Scan for the cell matching the given text and deliver its (x, y) coordinate at center. 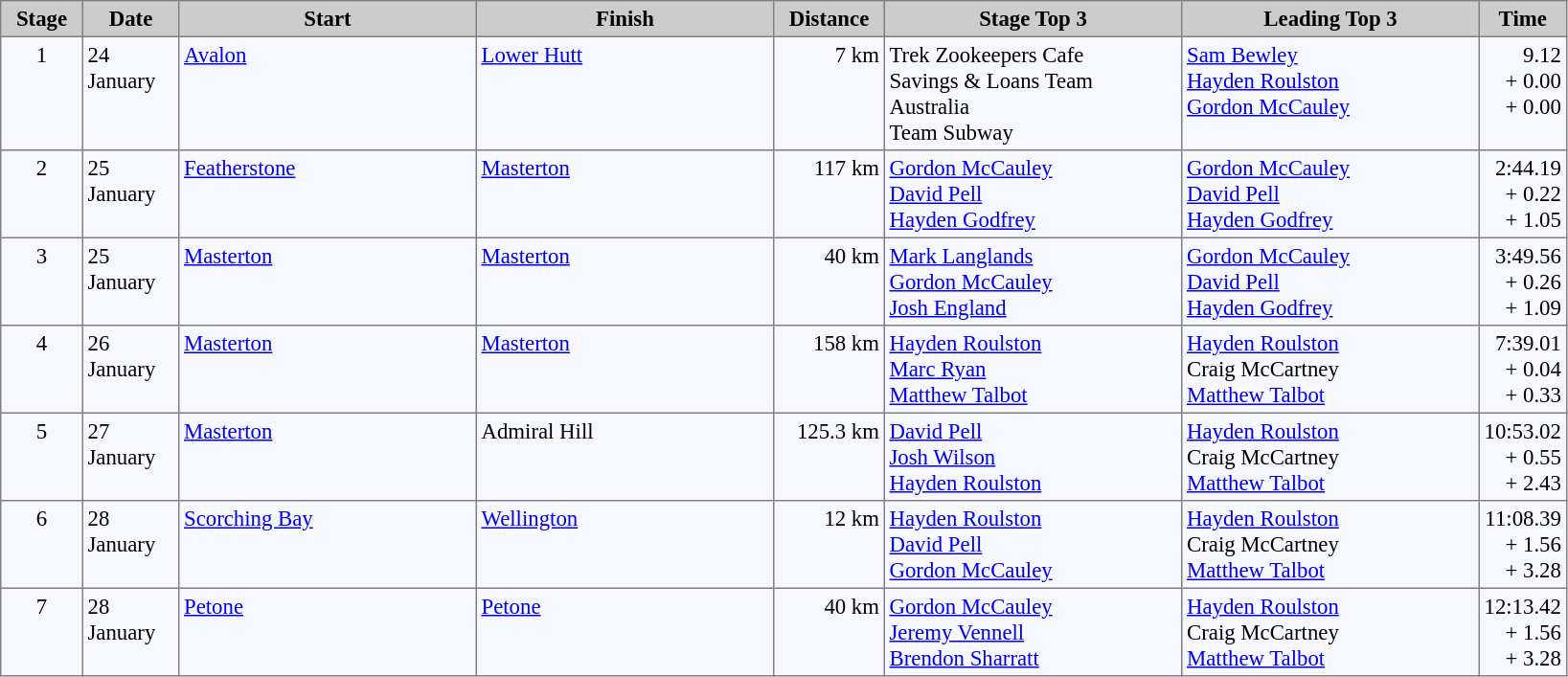
3 (42, 282)
6 (42, 545)
Date (130, 19)
2 (42, 194)
Hayden Roulston David Pell Gordon McCauley (1033, 545)
Time (1523, 19)
Scorching Bay (328, 545)
Sam Bewley Hayden Roulston Gordon McCauley (1330, 93)
117 km (829, 194)
Hayden Roulston Marc Ryan Matthew Talbot (1033, 370)
Mark Langlands Gordon McCauley Josh England (1033, 282)
11:08.39 + 1.56 + 3.28 (1523, 545)
27 January (130, 457)
David Pell Josh Wilson Hayden Roulston (1033, 457)
12 km (829, 545)
Admiral Hill (625, 457)
Featherstone (328, 194)
Trek Zookeepers Cafe Savings & Loans Team Australia Team Subway (1033, 93)
158 km (829, 370)
Leading Top 3 (1330, 19)
7 (42, 632)
7:39.01 + 0.04 + 0.33 (1523, 370)
Distance (829, 19)
5 (42, 457)
12:13.42 + 1.56 + 3.28 (1523, 632)
Avalon (328, 93)
3:49.56 + 0.26 + 1.09 (1523, 282)
24 January (130, 93)
Start (328, 19)
125.3 km (829, 457)
10:53.02 + 0.55 + 2.43 (1523, 457)
9.12 + 0.00 + 0.00 (1523, 93)
4 (42, 370)
7 km (829, 93)
Lower Hutt (625, 93)
2:44.19 + 0.22 + 1.05 (1523, 194)
Finish (625, 19)
Gordon McCauley Jeremy Vennell Brendon Sharratt (1033, 632)
1 (42, 93)
26 January (130, 370)
Stage Top 3 (1033, 19)
Wellington (625, 545)
Stage (42, 19)
